From the cell containing the given text, extract its center point as [x, y] coordinate. 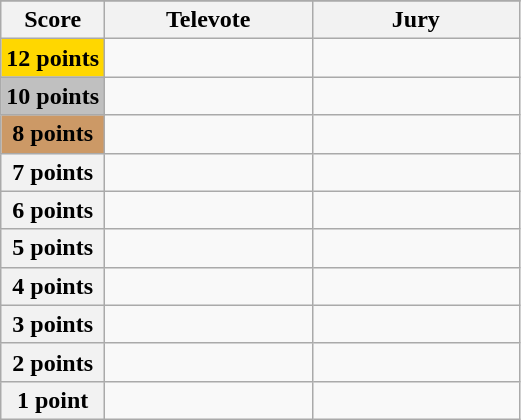
10 points [53, 96]
Televote [209, 20]
8 points [53, 134]
1 point [53, 400]
3 points [53, 324]
4 points [53, 286]
2 points [53, 362]
5 points [53, 248]
6 points [53, 210]
Score [53, 20]
7 points [53, 172]
Jury [416, 20]
12 points [53, 58]
